For the text-containing cell, return its midpoint in (X, Y) coordinate format. 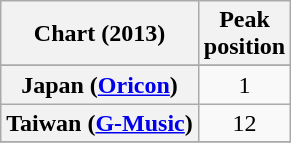
Chart (2013) (100, 34)
Japan (Oricon) (100, 85)
12 (244, 123)
1 (244, 85)
Taiwan (G-Music) (100, 123)
Peakposition (244, 34)
